Output the (x, y) coordinate of the center of the cell containing the given text.  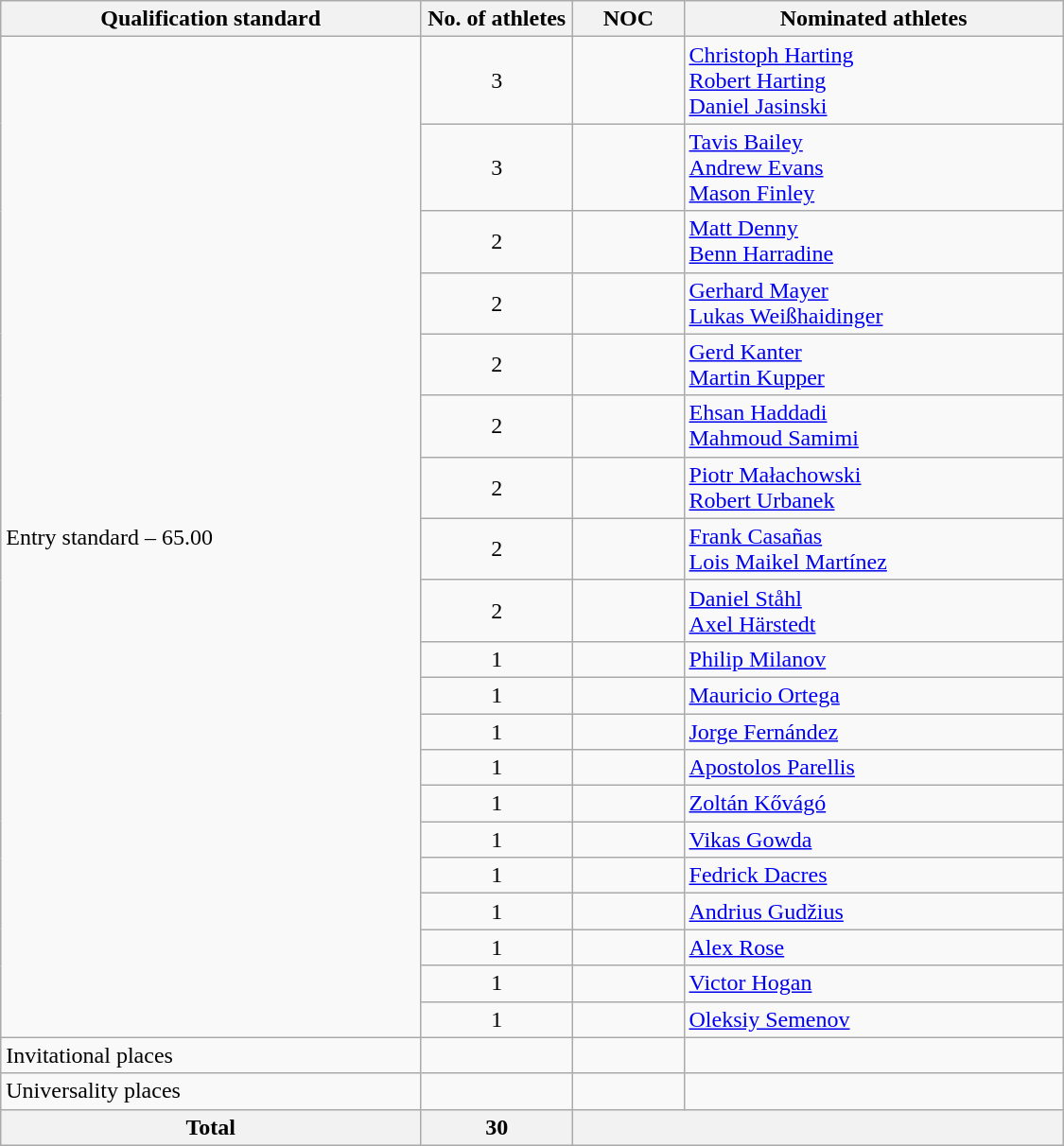
30 (497, 1127)
Ehsan HaddadiMahmoud Samimi (874, 425)
Matt DennyBenn Harradine (874, 242)
Oleksiy Semenov (874, 1019)
Qualification standard (211, 19)
Alex Rose (874, 947)
Jorge Fernández (874, 731)
Entry standard – 65.00 (211, 537)
Tavis BaileyAndrew EvansMason Finley (874, 167)
Daniel StåhlAxel Härstedt (874, 611)
Gerhard MayerLukas Weißhaidinger (874, 303)
Nominated athletes (874, 19)
Zoltán Kővágó (874, 804)
No. of athletes (497, 19)
Christoph HartingRobert HartingDaniel Jasinski (874, 80)
Frank CasañasLois Maikel Martínez (874, 548)
Gerd KanterMartin Kupper (874, 365)
Piotr MałachowskiRobert Urbanek (874, 488)
Andrius Gudžius (874, 912)
Mauricio Ortega (874, 695)
Philip Milanov (874, 659)
Victor Hogan (874, 983)
NOC (628, 19)
Fedrick Dacres (874, 876)
Apostolos Parellis (874, 768)
Total (211, 1127)
Universality places (211, 1091)
Invitational places (211, 1055)
Vikas Gowda (874, 840)
